Capture the cell that displays the provided text and extract its (X, Y) central coordinate. 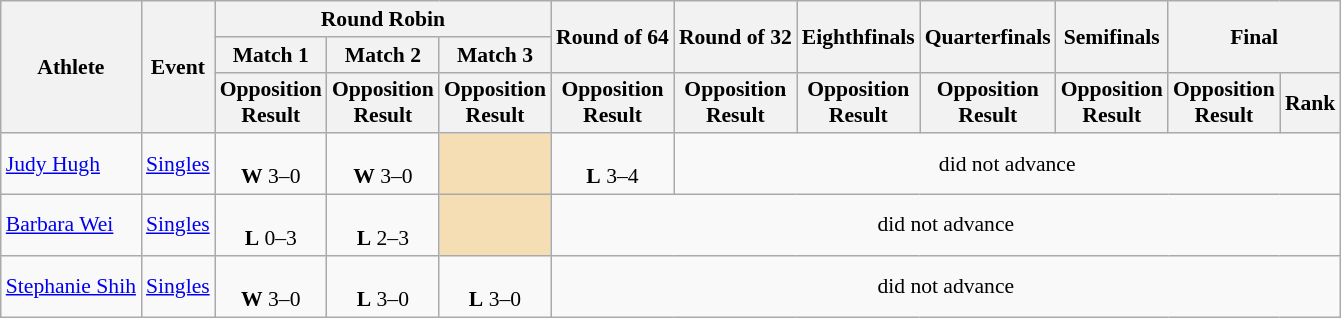
L 0–3 (271, 226)
Eighthfinals (858, 36)
L 3–4 (612, 164)
Match 2 (383, 55)
Match 1 (271, 55)
Round of 32 (736, 36)
Athlete (71, 67)
L 2–3 (383, 226)
Event (178, 67)
Barbara Wei (71, 226)
Round Robin (383, 19)
Judy Hugh (71, 164)
Final (1254, 36)
Round of 64 (612, 36)
Quarterfinals (988, 36)
Rank (1310, 102)
Semifinals (1112, 36)
Match 3 (495, 55)
Stephanie Shih (71, 286)
